Locate the cell with the specified text and output its (x, y) center coordinate. 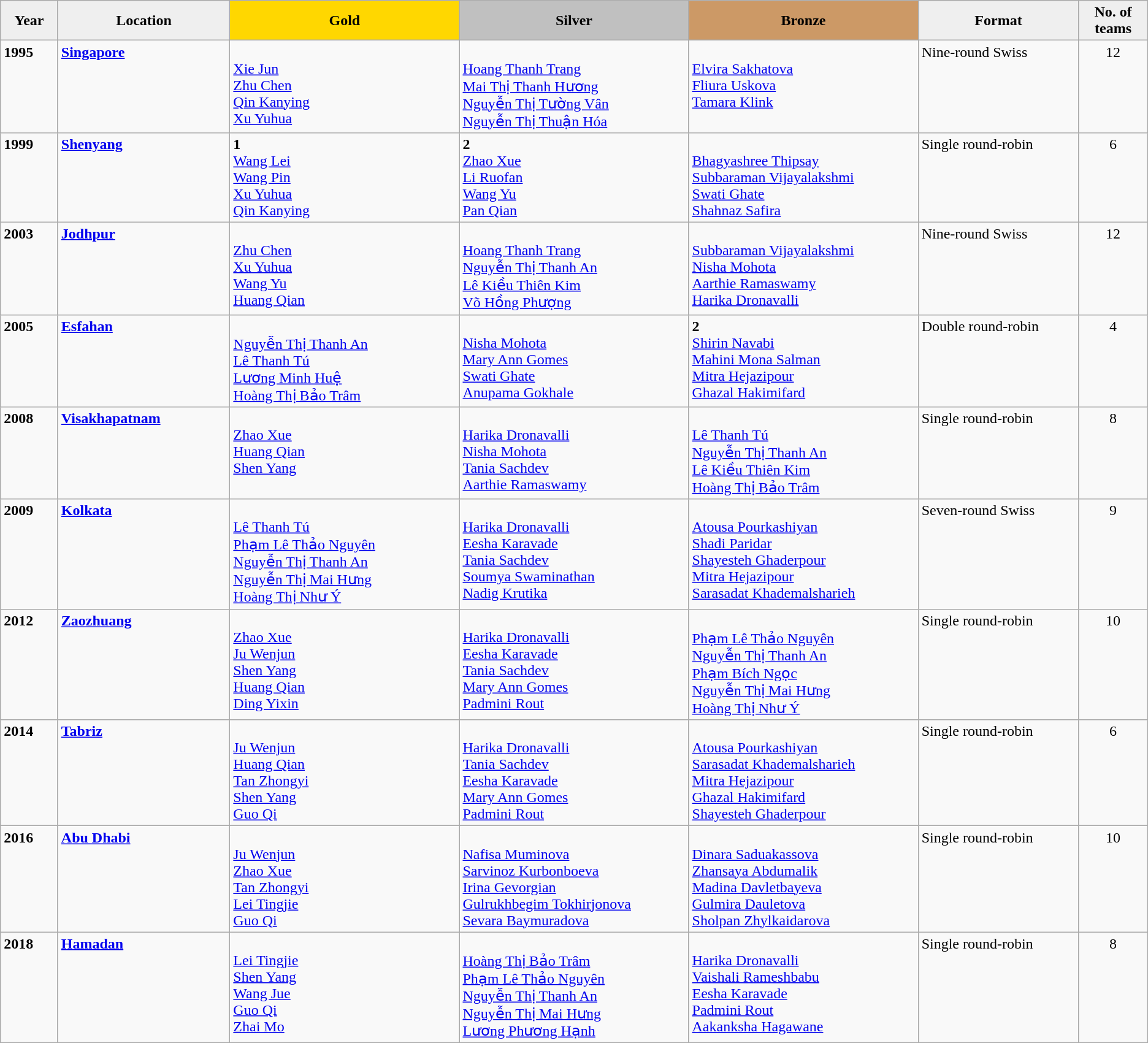
Harika DronavalliEesha KaravadeTania SachdevMary Ann GomesPadmini Rout (574, 665)
Hoàng Thị Bảo TrâmPhạm Lê Thảo NguyênNguyễn Thị Thanh AnNguyễn Thị Mai HưngLương Phương Hạnh (574, 987)
Zhao XueJu WenjunShen YangHuang QianDing Yixin (345, 665)
2009 (29, 554)
Visakhapatnam (143, 454)
Lê Thanh TúPhạm Lê Thảo NguyênNguyễn Thị Thanh AnNguyễn Thị Mai HưngHoàng Thị Như Ý (345, 554)
2003 (29, 269)
Bronze (803, 21)
Silver (574, 21)
Double round-robin (998, 361)
2005 (29, 361)
Atousa PourkashiyanSarasadat KhademalshariehMitra HejazipourGhazal HakimifardShayesteh Ghaderpour (803, 773)
Bhagyashree ThipsaySubbaraman VijayalakshmiSwati GhateShahnaz Safira (803, 177)
Location (143, 21)
Hoang Thanh TrangMai Thị Thanh HươngNguyễn Thị Tường VânNguyễn Thị Thuận Hóa (574, 87)
2Zhao XueLi RuofanWang YuPan Qian (574, 177)
Dinara SaduakassovaZhansaya AbdumalikMadina DavletbayevaGulmira DauletovaSholpan Zhylkaidarova (803, 879)
2016 (29, 879)
Shenyang (143, 177)
Kolkata (143, 554)
4 (1113, 361)
Harika DronavalliTania SachdevEesha KaravadeMary Ann GomesPadmini Rout (574, 773)
2014 (29, 773)
Harika DronavalliNisha MohotaTania SachdevAarthie Ramaswamy (574, 454)
Zhao XueHuang QianShen Yang (345, 454)
1999 (29, 177)
Ju WenjunHuang QianTan ZhongyiShen YangGuo Qi (345, 773)
Zaozhuang (143, 665)
Hoang Thanh TrangNguyễn Thị Thanh AnLê Kiều Thiên KimVõ Hồng Phượng (574, 269)
Gold (345, 21)
Year (29, 21)
2012 (29, 665)
Harika DronavalliEesha KaravadeTania SachdevSoumya SwaminathanNadig Krutika (574, 554)
Tabriz (143, 773)
No. of teams (1113, 21)
Phạm Lê Thảo NguyênNguyễn Thị Thanh AnPhạm Bích NgọcNguyễn Thị Mai HưngHoàng Thị Như Ý (803, 665)
Abu Dhabi (143, 879)
Nguyễn Thị Thanh AnLê Thanh TúLương Minh HuệHoàng Thị Bảo Trâm (345, 361)
2Shirin NavabiMahini Mona SalmanMitra HejazipourGhazal Hakimifard (803, 361)
Singapore (143, 87)
Lei TingjieShen YangWang JueGuo QiZhai Mo (345, 987)
9 (1113, 554)
Esfahan (143, 361)
Xie JunZhu ChenQin KanyingXu Yuhua (345, 87)
Subbaraman VijayalakshmiNisha MohotaAarthie RamaswamyHarika Dronavalli (803, 269)
Nafisa MuminovaSarvinoz KurbonboevaIrina GevorgianGulrukhbegim TokhirjonovaSevara Baymuradova (574, 879)
Format (998, 21)
1Wang LeiWang PinXu YuhuaQin Kanying (345, 177)
Seven-round Swiss (998, 554)
2008 (29, 454)
Zhu ChenXu YuhuaWang YuHuang Qian (345, 269)
Lê Thanh TúNguyễn Thị Thanh AnLê Kiều Thiên KimHoàng Thị Bảo Trâm (803, 454)
Ju WenjunZhao XueTan ZhongyiLei TingjieGuo Qi (345, 879)
Elvira SakhatovaFliura UskovaTamara Klink (803, 87)
Harika DronavalliVaishali RameshbabuEesha KaravadePadmini RoutAakanksha Hagawane (803, 987)
1995 (29, 87)
2018 (29, 987)
Nisha MohotaMary Ann GomesSwati GhateAnupama Gokhale (574, 361)
Jodhpur (143, 269)
Atousa PourkashiyanShadi ParidarShayesteh GhaderpourMitra HejazipourSarasadat Khademalsharieh (803, 554)
Hamadan (143, 987)
